For the text-containing cell, return its midpoint in [X, Y] coordinate format. 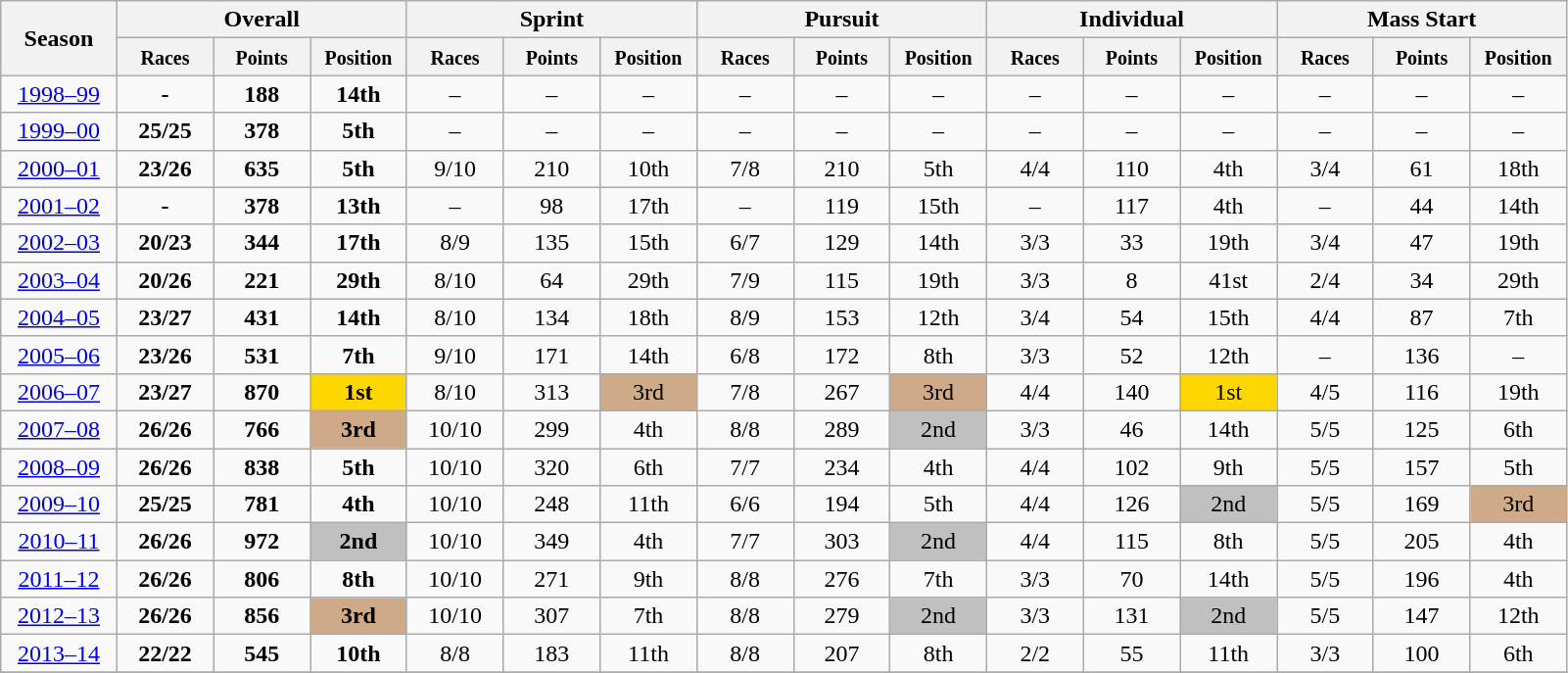
2/4 [1326, 280]
303 [842, 542]
46 [1132, 429]
6/6 [744, 505]
Overall [261, 20]
2004–05 [59, 317]
781 [262, 505]
2009–10 [59, 505]
806 [262, 579]
856 [262, 616]
44 [1422, 206]
134 [552, 317]
207 [842, 653]
70 [1132, 579]
221 [262, 280]
2001–02 [59, 206]
98 [552, 206]
545 [262, 653]
349 [552, 542]
Mass Start [1422, 20]
2007–08 [59, 429]
2005–06 [59, 355]
140 [1132, 392]
126 [1132, 505]
157 [1422, 467]
64 [552, 280]
2008–09 [59, 467]
47 [1422, 243]
4/5 [1326, 392]
531 [262, 355]
267 [842, 392]
125 [1422, 429]
870 [262, 392]
431 [262, 317]
344 [262, 243]
169 [1422, 505]
838 [262, 467]
55 [1132, 653]
271 [552, 579]
279 [842, 616]
22/22 [165, 653]
1998–99 [59, 94]
2012–13 [59, 616]
135 [552, 243]
129 [842, 243]
117 [1132, 206]
276 [842, 579]
6/7 [744, 243]
100 [1422, 653]
2010–11 [59, 542]
20/26 [165, 280]
289 [842, 429]
171 [552, 355]
52 [1132, 355]
183 [552, 653]
172 [842, 355]
194 [842, 505]
1999–00 [59, 131]
205 [1422, 542]
87 [1422, 317]
299 [552, 429]
153 [842, 317]
6/8 [744, 355]
2013–14 [59, 653]
41st [1228, 280]
2006–07 [59, 392]
7/9 [744, 280]
313 [552, 392]
116 [1422, 392]
307 [552, 616]
Sprint [551, 20]
Season [59, 38]
Individual [1131, 20]
2000–01 [59, 168]
119 [842, 206]
61 [1422, 168]
33 [1132, 243]
248 [552, 505]
110 [1132, 168]
320 [552, 467]
234 [842, 467]
Pursuit [841, 20]
54 [1132, 317]
2002–03 [59, 243]
8 [1132, 280]
2011–12 [59, 579]
102 [1132, 467]
34 [1422, 280]
13th [358, 206]
972 [262, 542]
188 [262, 94]
131 [1132, 616]
196 [1422, 579]
147 [1422, 616]
635 [262, 168]
20/23 [165, 243]
2/2 [1034, 653]
136 [1422, 355]
2003–04 [59, 280]
766 [262, 429]
